Scan for the cell matching the given text and deliver its [X, Y] coordinate at center. 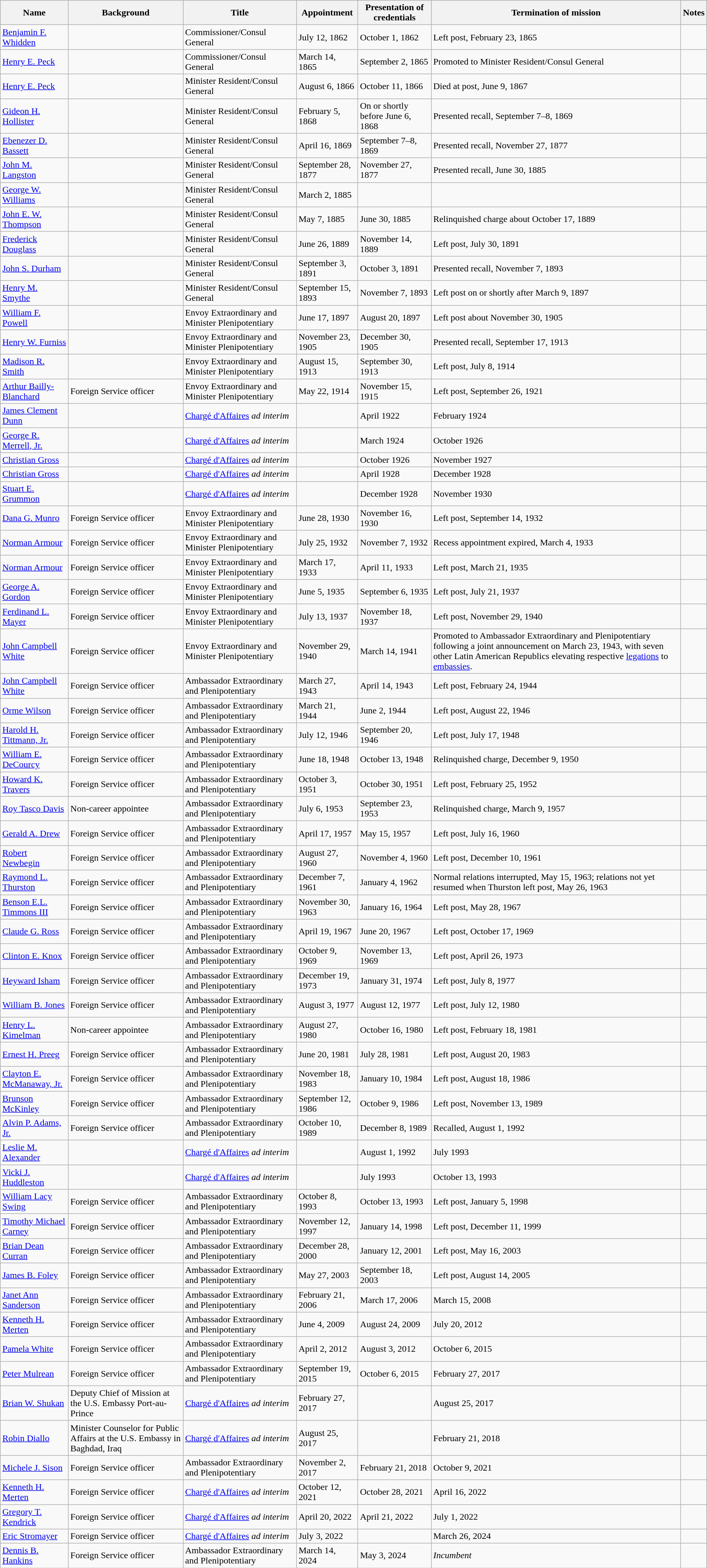
Clayton E. McManaway, Jr. [34, 1079]
Alvin P. Adams, Jr. [34, 1128]
October 3, 1951 [327, 784]
Left post, February 23, 1865 [556, 37]
September 23, 1953 [395, 809]
Roy Tasco Davis [34, 809]
Benjamin F. Whidden [34, 37]
May 15, 1957 [395, 833]
February 21, 2006 [327, 1300]
Robert Newbegin [34, 858]
Left post on or shortly after March 9, 1897 [556, 293]
July 6, 1953 [327, 809]
November 15, 1915 [395, 391]
October 16, 1980 [395, 1030]
August 6, 1866 [327, 86]
William F. Powell [34, 317]
June 20, 1967 [395, 932]
December 30, 1905 [395, 342]
March 2, 1885 [327, 195]
Left post, July 16, 1960 [556, 833]
Peter Mulrean [34, 1373]
April 14, 1943 [395, 685]
Presented recall, November 27, 1877 [556, 146]
November 18, 1937 [395, 616]
September 19, 2015 [327, 1373]
Timothy Michael Carney [34, 1226]
October 9, 1986 [395, 1103]
November 18, 1983 [327, 1079]
Presented recall, September 17, 1913 [556, 342]
Brunson McKinley [34, 1103]
September 15, 1893 [327, 293]
December 8, 1989 [395, 1128]
November 13, 1969 [395, 956]
Brian W. Shukan [34, 1403]
Left post, May 16, 2003 [556, 1251]
William E. DeCourcy [34, 759]
Left post, April 26, 1973 [556, 956]
April 20, 2022 [327, 1517]
Promoted to Minister Resident/Consul General [556, 62]
June 2, 1944 [395, 710]
March 14, 2024 [327, 1556]
William B. Jones [34, 1005]
November 16, 1930 [395, 518]
August 12, 1977 [395, 1005]
Presented recall, September 7–8, 1869 [556, 116]
September 30, 1913 [395, 367]
May 27, 2003 [327, 1275]
June 30, 1885 [395, 219]
James B. Foley [34, 1275]
Left post, March 21, 1935 [556, 567]
June 28, 1930 [327, 518]
December 19, 1973 [327, 981]
November 2, 2017 [327, 1468]
Dennis B. Hankins [34, 1556]
Title [240, 13]
April 2, 2012 [327, 1349]
Left post, September 26, 1921 [556, 391]
July 28, 1981 [395, 1054]
Deputy Chief of Mission at the U.S. Embassy Port-au-Prince [126, 1403]
May 7, 1885 [327, 219]
Stuart E. Grummon [34, 494]
January 16, 1964 [395, 907]
April 16, 1869 [327, 146]
January 31, 1974 [395, 981]
Left post, May 28, 1967 [556, 907]
Left post, October 17, 1969 [556, 932]
Raymond L. Thurston [34, 883]
Left post, February 18, 1981 [556, 1030]
Left post, November 29, 1940 [556, 616]
Brian Dean Curran [34, 1251]
Termination of mission [556, 13]
January 12, 2001 [395, 1251]
Henry L. Kimelman [34, 1030]
October 30, 1951 [395, 784]
John M. Langston [34, 170]
August 27, 1980 [327, 1030]
Left post, July 8, 1977 [556, 981]
November 1927 [556, 460]
June 4, 2009 [327, 1324]
Presented recall, November 7, 1893 [556, 268]
Vicki J. Huddleston [34, 1177]
Left post, August 20, 1983 [556, 1054]
September 3, 1891 [327, 268]
October 11, 1866 [395, 86]
Left post, January 5, 1998 [556, 1202]
March 1924 [395, 440]
Clinton E. Knox [34, 956]
Ferdinand L. Mayer [34, 616]
John S. Durham [34, 268]
Gregory T. Kendrick [34, 1517]
Claude G. Ross [34, 932]
July 25, 1932 [327, 543]
November 27, 1877 [395, 170]
Left post, July 21, 1937 [556, 592]
Left post, July 12, 1980 [556, 1005]
Recess appointment expired, March 4, 1933 [556, 543]
October 8, 1993 [327, 1202]
Minister Counselor for Public Affairs at the U.S. Embassy in Baghdad, Iraq [126, 1438]
April 16, 2022 [556, 1492]
June 17, 1897 [327, 317]
Left post, August 22, 1946 [556, 710]
Left post, February 25, 1952 [556, 784]
August 24, 2009 [395, 1324]
Died at post, June 9, 1867 [556, 86]
October 10, 1989 [327, 1128]
November 23, 1905 [327, 342]
Presentation of credentials [395, 13]
George A. Gordon [34, 592]
November 4, 1960 [395, 858]
November 7, 1893 [395, 293]
January 4, 1962 [395, 883]
April 21, 2022 [395, 1517]
July 3, 2022 [327, 1536]
August 3, 2012 [395, 1349]
Madison R. Smith [34, 367]
April 11, 1933 [395, 567]
James Clement Dunn [34, 416]
November 12, 1997 [327, 1226]
August 20, 1897 [395, 317]
Name [34, 13]
April 1928 [395, 474]
October 28, 2021 [395, 1492]
Benson E.L. Timmons III [34, 907]
July 1, 2022 [556, 1517]
Pamela White [34, 1349]
September 2, 1865 [395, 62]
July 12, 1862 [327, 37]
October 1, 1862 [395, 37]
Arthur Bailly-Blanchard [34, 391]
Henry W. Furniss [34, 342]
Janet Ann Sanderson [34, 1300]
Harold H. Tittmann, Jr. [34, 735]
August 15, 1913 [327, 367]
Background [126, 13]
Left post, February 24, 1944 [556, 685]
Howard K. Travers [34, 784]
March 17, 2006 [395, 1300]
December 28, 2000 [327, 1251]
Relinquished charge about October 17, 1889 [556, 219]
March 26, 2024 [556, 1536]
October 13, 1948 [395, 759]
January 10, 1984 [395, 1079]
Left post about November 30, 1905 [556, 317]
November 30, 1963 [327, 907]
Left post, July 17, 1948 [556, 735]
August 1, 1992 [395, 1153]
Leslie M. Alexander [34, 1153]
Left post, December 11, 1999 [556, 1226]
February 1924 [556, 416]
Eric Stromayer [34, 1536]
June 18, 1948 [327, 759]
January 14, 1998 [395, 1226]
September 28, 1877 [327, 170]
On or shortly before June 6, 1868 [395, 116]
October 9, 1969 [327, 956]
July 12, 1946 [327, 735]
September 18, 2003 [395, 1275]
Ebenezer D. Bassett [34, 146]
March 14, 1865 [327, 62]
Heyward Isham [34, 981]
September 12, 1986 [327, 1103]
Relinquished charge, December 9, 1950 [556, 759]
George W. Williams [34, 195]
Left post, September 14, 1932 [556, 518]
November 1930 [556, 494]
August 27, 1960 [327, 858]
Ernest H. Preeg [34, 1054]
Michele J. Sison [34, 1468]
Notes [694, 13]
Left post, July 8, 1914 [556, 367]
Incumbent [556, 1556]
September 7–8, 1869 [395, 146]
December 7, 1961 [327, 883]
Left post, August 18, 1986 [556, 1079]
Henry M. Smythe [34, 293]
July 13, 1937 [327, 616]
John E. W. Thompson [34, 219]
October 9, 2021 [556, 1468]
October 3, 1891 [395, 268]
May 22, 1914 [327, 391]
April 1922 [395, 416]
June 20, 1981 [327, 1054]
October 12, 2021 [327, 1492]
Robin Diallo [34, 1438]
March 14, 1941 [395, 651]
June 26, 1889 [327, 244]
Left post, August 14, 2005 [556, 1275]
Relinquished charge, March 9, 1957 [556, 809]
November 7, 1932 [395, 543]
Frederick Douglass [34, 244]
March 27, 1943 [327, 685]
Left post, December 10, 1961 [556, 858]
March 17, 1933 [327, 567]
August 3, 1977 [327, 1005]
June 5, 1935 [327, 592]
Orme Wilson [34, 710]
Normal relations interrupted, May 15, 1963; relations not yet resumed when Thurston left post, May 26, 1963 [556, 883]
February 5, 1868 [327, 116]
July 20, 2012 [556, 1324]
William Lacy Swing [34, 1202]
November 14, 1889 [395, 244]
Dana G. Munro [34, 518]
March 21, 1944 [327, 710]
Gideon H. Hollister [34, 116]
Appointment [327, 13]
September 6, 1935 [395, 592]
Left post, July 30, 1891 [556, 244]
May 3, 2024 [395, 1556]
Presented recall, June 30, 1885 [556, 170]
September 20, 1946 [395, 735]
April 19, 1967 [327, 932]
April 17, 1957 [327, 833]
George R. Merrell, Jr. [34, 440]
March 15, 2008 [556, 1300]
November 29, 1940 [327, 651]
Gerald A. Drew [34, 833]
Recalled, August 1, 1992 [556, 1128]
Left post, November 13, 1989 [556, 1103]
